From the cell containing the given text, extract its center point as [x, y] coordinate. 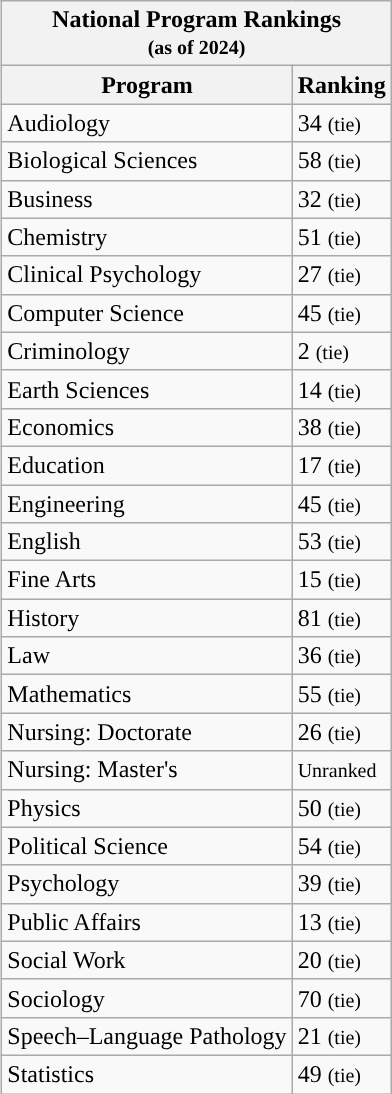
38 (tie) [342, 427]
History [147, 618]
51 (tie) [342, 237]
2 (tie) [342, 351]
58 (tie) [342, 161]
Business [147, 199]
70 (tie) [342, 998]
Statistics [147, 1074]
Sociology [147, 998]
32 (tie) [342, 199]
Economics [147, 427]
Earth Sciences [147, 389]
Unranked [342, 770]
Fine Arts [147, 580]
English [147, 542]
49 (tie) [342, 1074]
26 (tie) [342, 732]
Mathematics [147, 694]
Nursing: Doctorate [147, 732]
Chemistry [147, 237]
Law [147, 656]
54 (tie) [342, 846]
50 (tie) [342, 808]
20 (tie) [342, 960]
21 (tie) [342, 1036]
27 (tie) [342, 275]
17 (tie) [342, 465]
53 (tie) [342, 542]
Political Science [147, 846]
Speech–Language Pathology [147, 1036]
Nursing: Master's [147, 770]
Biological Sciences [147, 161]
Program [147, 85]
14 (tie) [342, 389]
Physics [147, 808]
Computer Science [147, 313]
Clinical Psychology [147, 275]
Ranking [342, 85]
Education [147, 465]
81 (tie) [342, 618]
Social Work [147, 960]
36 (tie) [342, 656]
39 (tie) [342, 884]
15 (tie) [342, 580]
Audiology [147, 123]
Criminology [147, 351]
13 (tie) [342, 922]
55 (tie) [342, 694]
34 (tie) [342, 123]
National Program Rankings(as of 2024) [196, 34]
Engineering [147, 503]
Psychology [147, 884]
Public Affairs [147, 922]
